Determine the (x, y) coordinate at the center of the cell enclosing the given text.  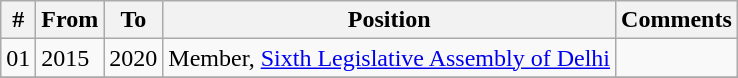
2020 (134, 58)
# (18, 20)
2015 (70, 58)
To (134, 20)
Comments (677, 20)
01 (18, 58)
From (70, 20)
Member, Sixth Legislative Assembly of Delhi (390, 58)
Position (390, 20)
